Locate the cell with the specified text and output its [x, y] center coordinate. 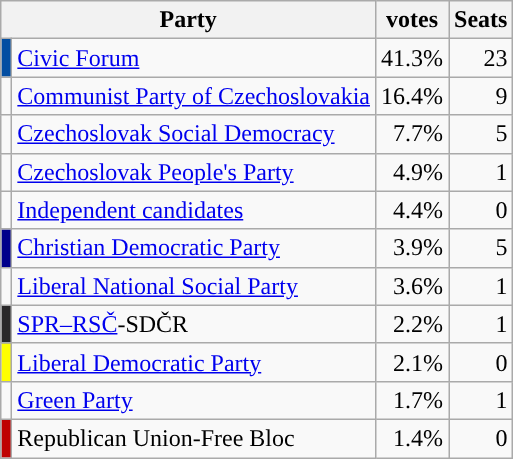
2.1% [412, 362]
1.4% [412, 438]
4.9% [412, 172]
7.7% [412, 134]
1.7% [412, 400]
Civic Forum [194, 58]
9 [481, 96]
23 [481, 58]
41.3% [412, 58]
Czechoslovak Social Democracy [194, 134]
Party [188, 20]
4.4% [412, 210]
16.4% [412, 96]
votes [412, 20]
Seats [481, 20]
Green Party [194, 400]
Czechoslovak People's Party [194, 172]
SPR–RSČ-SDČR [194, 324]
Liberal Democratic Party [194, 362]
Republican Union-Free Bloc [194, 438]
2.2% [412, 324]
Christian Democratic Party [194, 248]
3.9% [412, 248]
Independent candidates [194, 210]
Liberal National Social Party [194, 286]
Communist Party of Czechoslovakia [194, 96]
3.6% [412, 286]
